For the text-containing cell, return its midpoint in (X, Y) coordinate format. 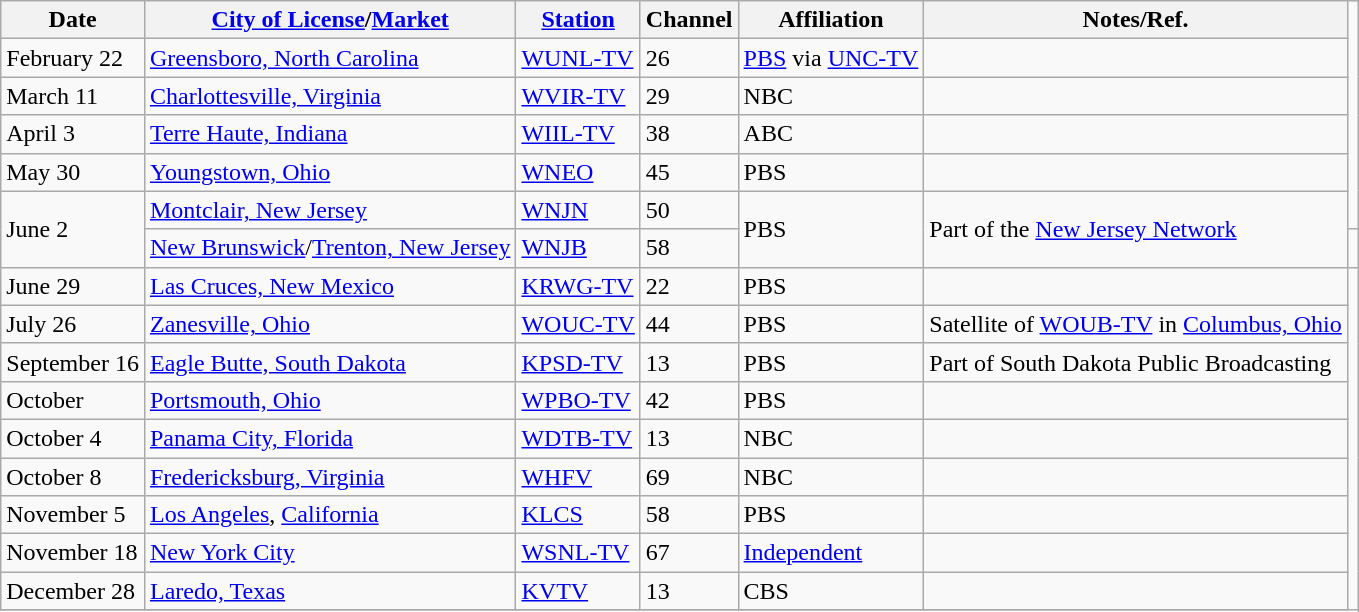
50 (689, 210)
New York City (330, 553)
38 (689, 134)
Channel (689, 20)
Affiliation (831, 20)
22 (689, 286)
Independent (831, 553)
WNJN (578, 210)
Terre Haute, Indiana (330, 134)
June 29 (73, 286)
WUNL-TV (578, 58)
WSNL-TV (578, 553)
Satellite of WOUB-TV in Columbus, Ohio (1136, 324)
Greensboro, North Carolina (330, 58)
April 3 (73, 134)
March 11 (73, 96)
44 (689, 324)
July 26 (73, 324)
WIIL-TV (578, 134)
City of License/Market (330, 20)
November 18 (73, 553)
WPBO-TV (578, 400)
Panama City, Florida (330, 438)
KRWG-TV (578, 286)
October (73, 400)
CBS (831, 591)
PBS via UNC-TV (831, 58)
Montclair, New Jersey (330, 210)
Charlottesville, Virginia (330, 96)
WHFV (578, 477)
29 (689, 96)
October 4 (73, 438)
Date (73, 20)
Part of South Dakota Public Broadcasting (1136, 362)
November 5 (73, 515)
Zanesville, Ohio (330, 324)
WVIR-TV (578, 96)
New Brunswick/Trenton, New Jersey (330, 248)
Station (578, 20)
September 16 (73, 362)
WNEO (578, 172)
December 28 (73, 591)
Notes/Ref. (1136, 20)
Youngstown, Ohio (330, 172)
42 (689, 400)
Eagle Butte, South Dakota (330, 362)
May 30 (73, 172)
Las Cruces, New Mexico (330, 286)
February 22 (73, 58)
Part of the New Jersey Network (1136, 229)
WDTB-TV (578, 438)
ABC (831, 134)
KVTV (578, 591)
67 (689, 553)
June 2 (73, 229)
Laredo, Texas (330, 591)
Portsmouth, Ohio (330, 400)
KLCS (578, 515)
26 (689, 58)
October 8 (73, 477)
45 (689, 172)
69 (689, 477)
WNJB (578, 248)
KPSD-TV (578, 362)
Fredericksburg, Virginia (330, 477)
Los Angeles, California (330, 515)
WOUC-TV (578, 324)
